Return the (x, y) coordinate for the center point of the cell that contains the specified text.  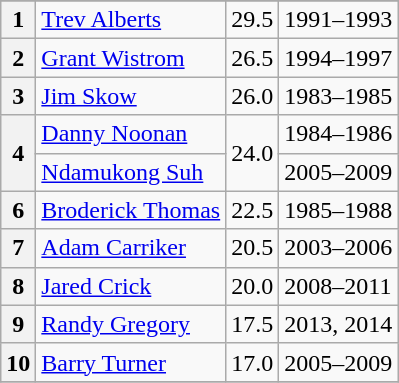
3 (18, 96)
17.0 (252, 362)
2013, 2014 (338, 324)
2008–2011 (338, 286)
Jim Skow (131, 96)
9 (18, 324)
2 (18, 58)
6 (18, 210)
24.0 (252, 153)
2003–2006 (338, 248)
Ndamukong Suh (131, 172)
Randy Gregory (131, 324)
20.0 (252, 286)
1 (18, 20)
22.5 (252, 210)
Jared Crick (131, 286)
Broderick Thomas (131, 210)
10 (18, 362)
1985–1988 (338, 210)
Grant Wistrom (131, 58)
1984–1986 (338, 134)
26.5 (252, 58)
Trev Alberts (131, 20)
17.5 (252, 324)
20.5 (252, 248)
Danny Noonan (131, 134)
8 (18, 286)
7 (18, 248)
4 (18, 153)
29.5 (252, 20)
Barry Turner (131, 362)
26.0 (252, 96)
1994–1997 (338, 58)
1983–1985 (338, 96)
Adam Carriker (131, 248)
1991–1993 (338, 20)
